From the cell containing the given text, extract its center point as [X, Y] coordinate. 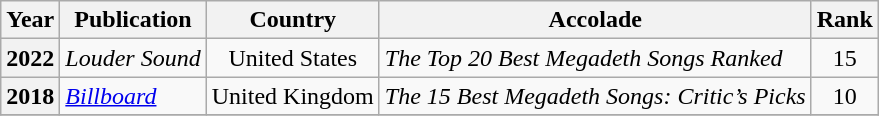
Country [292, 20]
United Kingdom [292, 96]
10 [844, 96]
2018 [30, 96]
Billboard [133, 96]
Accolade [595, 20]
15 [844, 58]
Louder Sound [133, 58]
Publication [133, 20]
2022 [30, 58]
The 15 Best Megadeth Songs: Critic’s Picks [595, 96]
Rank [844, 20]
The Top 20 Best Megadeth Songs Ranked [595, 58]
United States [292, 58]
Year [30, 20]
